From the cell containing the given text, extract its center point as (X, Y) coordinate. 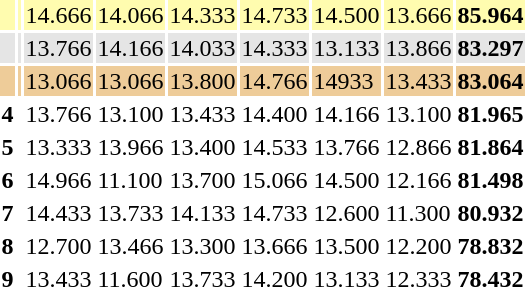
12.200 (418, 246)
12.600 (346, 213)
13.400 (202, 147)
13.300 (202, 246)
13.700 (202, 180)
13.866 (418, 48)
11.100 (130, 180)
13.733 (130, 213)
14933 (346, 81)
81.965 (490, 114)
14.533 (274, 147)
4 (8, 114)
13.466 (130, 246)
14.666 (58, 15)
14.400 (274, 114)
5 (8, 147)
81.498 (490, 180)
6 (8, 180)
80.932 (490, 213)
14.133 (202, 213)
83.064 (490, 81)
12.866 (418, 147)
12.700 (58, 246)
13.133 (346, 48)
13.333 (58, 147)
14.766 (274, 81)
81.864 (490, 147)
13.966 (130, 147)
7 (8, 213)
13.500 (346, 246)
14.066 (130, 15)
8 (8, 246)
85.964 (490, 15)
78.832 (490, 246)
11.300 (418, 213)
14.966 (58, 180)
15.066 (274, 180)
13.800 (202, 81)
83.297 (490, 48)
14.033 (202, 48)
12.166 (418, 180)
14.433 (58, 213)
